Output the (X, Y) coordinate of the center of the cell containing the given text.  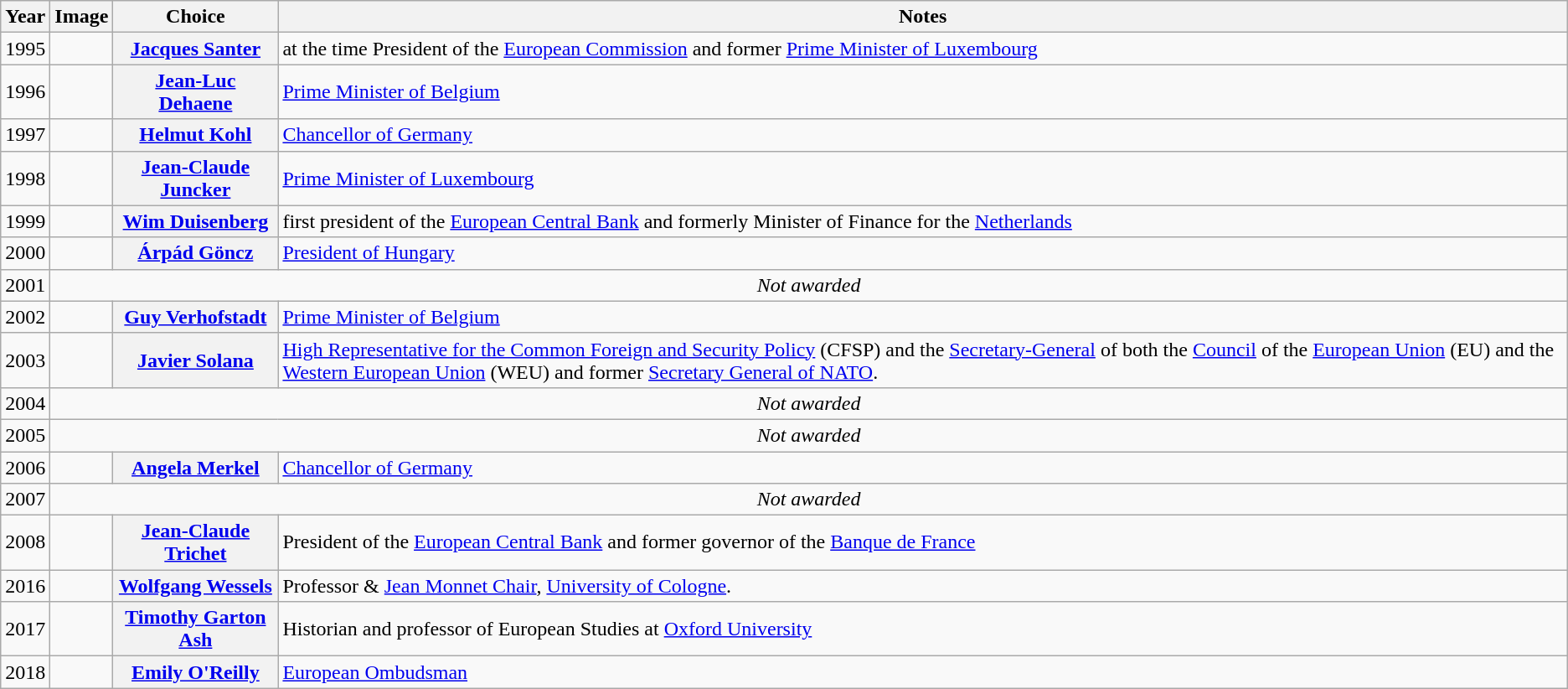
Angela Merkel (196, 467)
2005 (25, 435)
Jean-Claude Juncker (196, 178)
Image (82, 17)
President of the European Central Bank and former governor of the Banque de France (923, 543)
2008 (25, 543)
Jacques Santer (196, 49)
President of Hungary (923, 253)
Prime Minister of Luxembourg (923, 178)
2000 (25, 253)
1998 (25, 178)
Notes (923, 17)
2003 (25, 360)
Jean-Claude Trichet (196, 543)
2016 (25, 586)
2001 (25, 285)
1996 (25, 92)
2006 (25, 467)
2007 (25, 500)
2004 (25, 403)
first president of the European Central Bank and formerly Minister of Finance for the Netherlands (923, 221)
Year (25, 17)
Helmut Kohl (196, 135)
Jean-Luc Dehaene (196, 92)
Wolfgang Wessels (196, 586)
Professor & Jean Monnet Chair, University of Cologne. (923, 586)
1997 (25, 135)
at the time President of the European Commission and former Prime Minister of Luxembourg (923, 49)
Guy Verhofstadt (196, 317)
Javier Solana (196, 360)
1999 (25, 221)
2017 (25, 629)
Árpád Göncz (196, 253)
2002 (25, 317)
Choice (196, 17)
Timothy Garton Ash (196, 629)
Wim Duisenberg (196, 221)
Historian and professor of European Studies at Oxford University (923, 629)
1995 (25, 49)
Emily O'Reilly (196, 672)
European Ombudsman (923, 672)
2018 (25, 672)
